Provide the [x, y] coordinate of the cell's center where the given text is located.  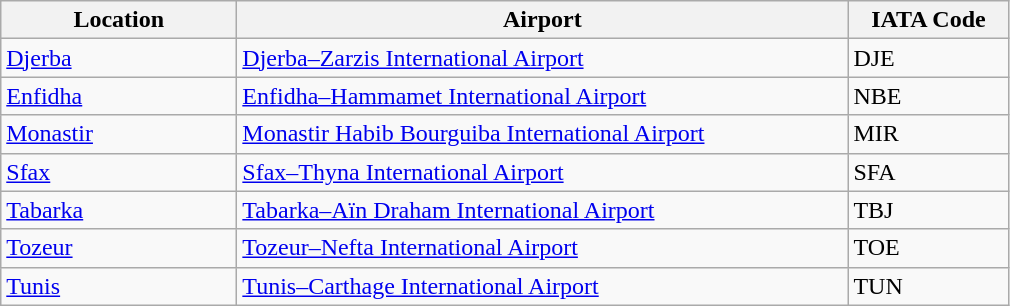
Enfidha–Hammamet International Airport [542, 96]
Enfidha [119, 96]
Tabarka [119, 210]
NBE [928, 96]
IATA Code [928, 20]
Tozeur–Nefta International Airport [542, 248]
Sfax [119, 172]
TOE [928, 248]
Djerba [119, 58]
SFA [928, 172]
TUN [928, 286]
Djerba–Zarzis International Airport [542, 58]
Airport [542, 20]
Location [119, 20]
DJE [928, 58]
Tunis [119, 286]
MIR [928, 134]
Tabarka–Aïn Draham International Airport [542, 210]
Monastir [119, 134]
Tozeur [119, 248]
Monastir Habib Bourguiba International Airport [542, 134]
Sfax–Thyna International Airport [542, 172]
TBJ [928, 210]
Tunis–Carthage International Airport [542, 286]
